Output the [x, y] coordinate of the center of the cell containing the given text.  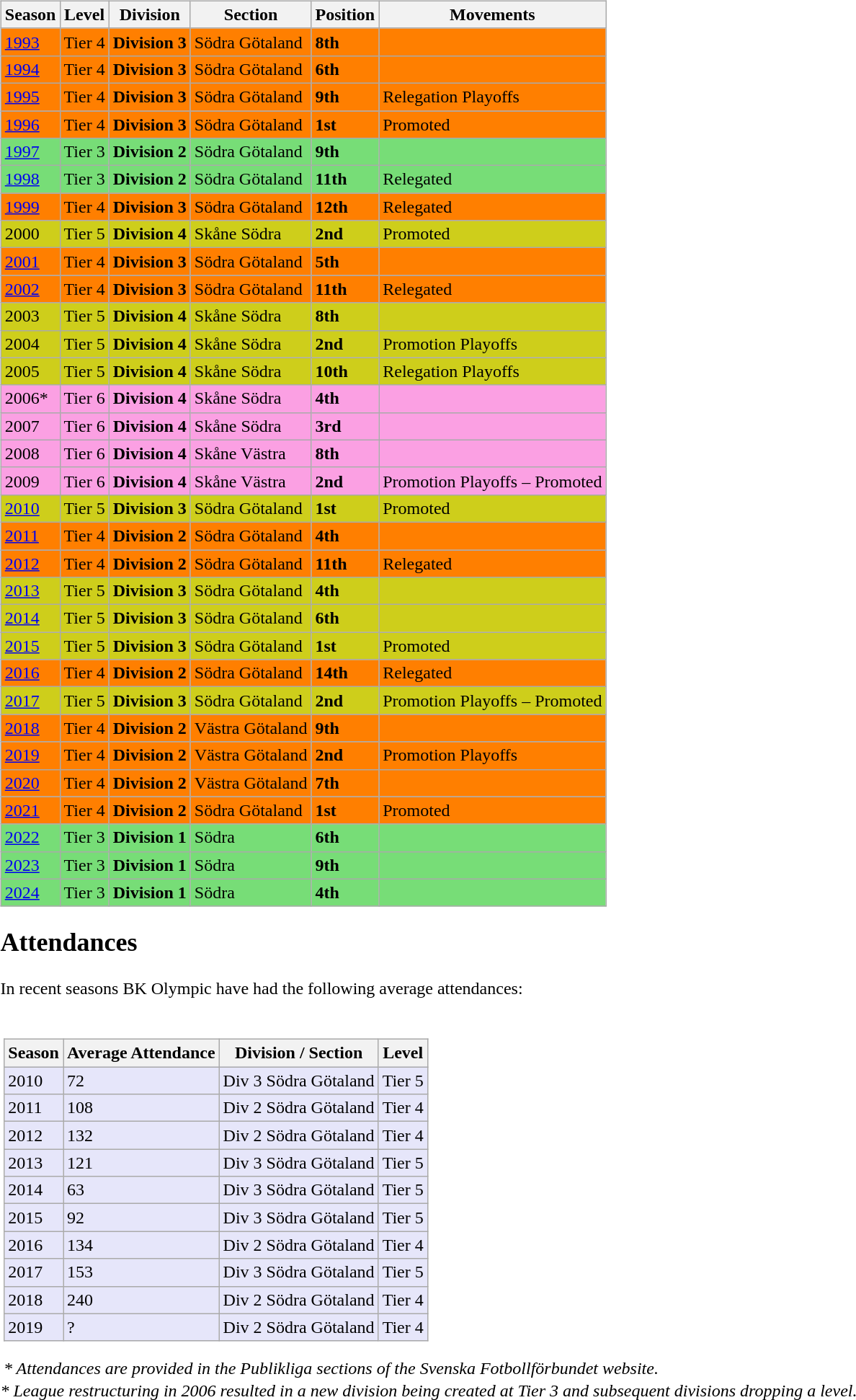
1998 [30, 180]
2009 [30, 481]
2020 [30, 783]
72 [141, 1081]
2004 [30, 344]
Movements [493, 14]
153 [141, 1272]
2024 [30, 892]
132 [141, 1135]
2002 [30, 289]
2007 [30, 426]
1999 [30, 207]
14th [345, 673]
2008 [30, 453]
2000 [30, 234]
2003 [30, 316]
12th [345, 207]
10th [345, 371]
92 [141, 1218]
2022 [30, 838]
7th [345, 783]
Section [251, 14]
3rd [345, 426]
1997 [30, 152]
134 [141, 1245]
2023 [30, 865]
? [141, 1327]
Position [345, 14]
121 [141, 1163]
Division / Section [298, 1053]
5th [345, 262]
2021 [30, 810]
Average Attendance [141, 1053]
2006* [30, 399]
2001 [30, 262]
63 [141, 1190]
1993 [30, 42]
Division [150, 14]
108 [141, 1108]
1995 [30, 97]
1996 [30, 125]
2005 [30, 371]
240 [141, 1300]
1994 [30, 69]
